Capture the cell that displays the provided text and extract its [X, Y] central coordinate. 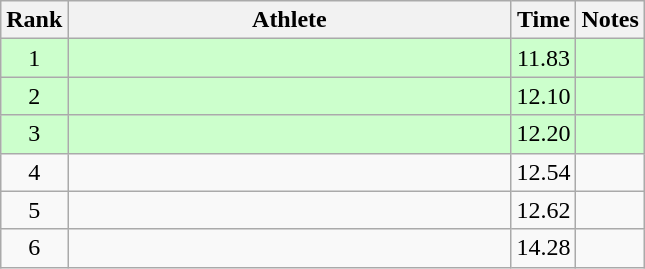
14.28 [544, 248]
2 [34, 96]
Athlete [290, 20]
Notes [610, 20]
3 [34, 134]
12.62 [544, 210]
Rank [34, 20]
6 [34, 248]
11.83 [544, 58]
5 [34, 210]
4 [34, 172]
1 [34, 58]
Time [544, 20]
12.54 [544, 172]
12.20 [544, 134]
12.10 [544, 96]
